Locate the cell with the specified text and output its (x, y) center coordinate. 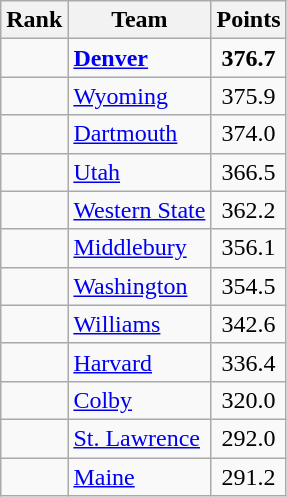
374.0 (248, 134)
336.4 (248, 362)
292.0 (248, 438)
Colby (140, 400)
Team (140, 20)
Denver (140, 58)
366.5 (248, 172)
Western State (140, 210)
342.6 (248, 324)
Points (248, 20)
Williams (140, 324)
Dartmouth (140, 134)
356.1 (248, 248)
291.2 (248, 477)
375.9 (248, 96)
Utah (140, 172)
Washington (140, 286)
St. Lawrence (140, 438)
Harvard (140, 362)
Maine (140, 477)
320.0 (248, 400)
Middlebury (140, 248)
376.7 (248, 58)
362.2 (248, 210)
Rank (34, 20)
354.5 (248, 286)
Wyoming (140, 96)
